Capture the cell that displays the provided text and extract its [x, y] central coordinate. 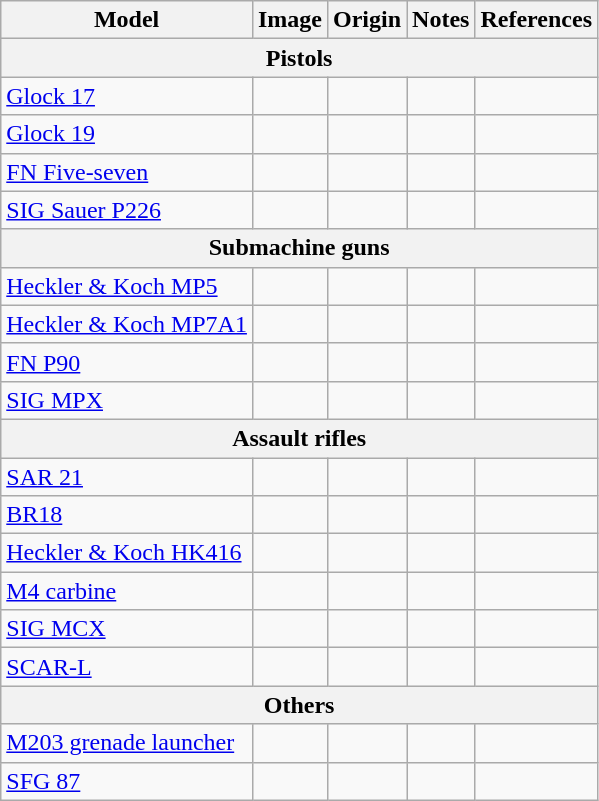
Submachine guns [300, 248]
Heckler & Koch MP5 [127, 286]
FN P90 [127, 362]
Others [300, 705]
SIG Sauer P226 [127, 210]
Image [290, 20]
BR18 [127, 515]
M203 grenade launcher [127, 743]
SAR 21 [127, 477]
Heckler & Koch HK416 [127, 553]
FN Five-seven [127, 172]
Heckler & Koch MP7A1 [127, 324]
SIG MPX [127, 400]
Glock 19 [127, 134]
Notes [441, 20]
Model [127, 20]
Glock 17 [127, 96]
SCAR-L [127, 667]
SFG 87 [127, 781]
References [536, 20]
Pistols [300, 58]
SIG MCX [127, 629]
Origin [366, 20]
Assault rifles [300, 438]
M4 carbine [127, 591]
